Determine the (X, Y) coordinate at the center of the cell enclosing the given text.  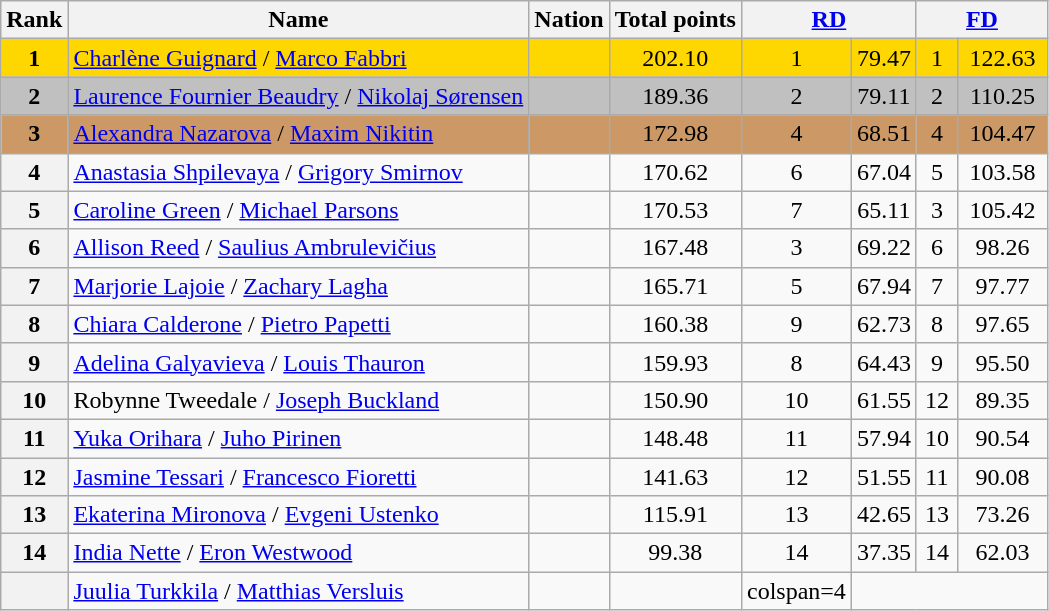
89.35 (1002, 400)
37.35 (884, 553)
104.47 (1002, 134)
202.10 (675, 58)
103.58 (1002, 172)
RD (828, 20)
189.36 (675, 96)
73.26 (1002, 515)
90.08 (1002, 477)
79.47 (884, 58)
colspan=4 (796, 591)
Nation (569, 20)
170.62 (675, 172)
98.26 (1002, 248)
97.65 (1002, 324)
Rank (34, 20)
Marjorie Lajoie / Zachary Lagha (298, 286)
122.63 (1002, 58)
Chiara Calderone / Pietro Papetti (298, 324)
69.22 (884, 248)
90.54 (1002, 438)
64.43 (884, 362)
67.94 (884, 286)
110.25 (1002, 96)
Allison Reed / Saulius Ambrulevičius (298, 248)
61.55 (884, 400)
Jasmine Tessari / Francesco Fioretti (298, 477)
68.51 (884, 134)
141.63 (675, 477)
105.42 (1002, 210)
62.03 (1002, 553)
Laurence Fournier Beaudry / Nikolaj Sørensen (298, 96)
Caroline Green / Michael Parsons (298, 210)
Name (298, 20)
97.77 (1002, 286)
India Nette / Eron Westwood (298, 553)
FD (982, 20)
62.73 (884, 324)
Alexandra Nazarova / Maxim Nikitin (298, 134)
42.65 (884, 515)
115.91 (675, 515)
57.94 (884, 438)
51.55 (884, 477)
172.98 (675, 134)
Robynne Tweedale / Joseph Buckland (298, 400)
Yuka Orihara / Juho Pirinen (298, 438)
99.38 (675, 553)
Total points (675, 20)
159.93 (675, 362)
170.53 (675, 210)
67.04 (884, 172)
79.11 (884, 96)
160.38 (675, 324)
148.48 (675, 438)
65.11 (884, 210)
Ekaterina Mironova / Evgeni Ustenko (298, 515)
Charlène Guignard / Marco Fabbri (298, 58)
Juulia Turkkila / Matthias Versluis (298, 591)
150.90 (675, 400)
95.50 (1002, 362)
Adelina Galyavieva / Louis Thauron (298, 362)
165.71 (675, 286)
Anastasia Shpilevaya / Grigory Smirnov (298, 172)
167.48 (675, 248)
